Return [X, Y] of the center of cell containing provided text 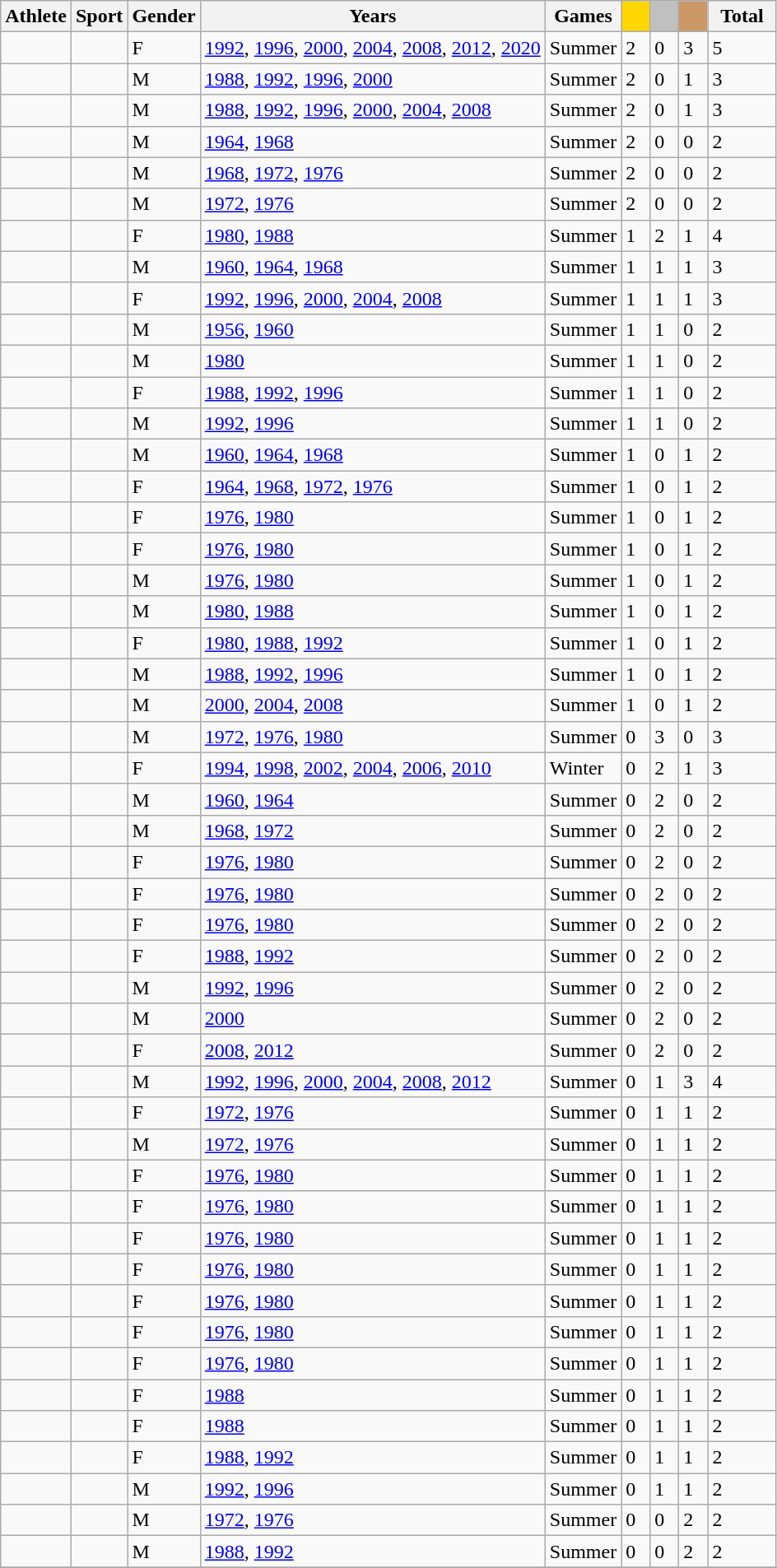
1992, 1996, 2000, 2004, 2008 [372, 298]
Winter [583, 768]
2000, 2004, 2008 [372, 705]
1988, 1992, 1996, 2000 [372, 79]
Athlete [36, 16]
1964, 1968, 1972, 1976 [372, 486]
1964, 1968 [372, 142]
1992, 1996, 2000, 2004, 2008, 2012, 2020 [372, 48]
1992, 1996, 2000, 2004, 2008, 2012 [372, 1082]
Total [742, 16]
1972, 1976, 1980 [372, 737]
1960, 1964 [372, 799]
2008, 2012 [372, 1050]
1994, 1998, 2002, 2004, 2006, 2010 [372, 768]
1956, 1960 [372, 329]
1968, 1972, 1976 [372, 173]
Sport [99, 16]
2000 [372, 1019]
Games [583, 16]
Years [372, 16]
Gender [164, 16]
5 [742, 48]
1968, 1972 [372, 831]
1980, 1988, 1992 [372, 643]
1988, 1992, 1996, 2000, 2004, 2008 [372, 110]
1980 [372, 361]
